Scan for the cell matching the given text and deliver its [X, Y] coordinate at center. 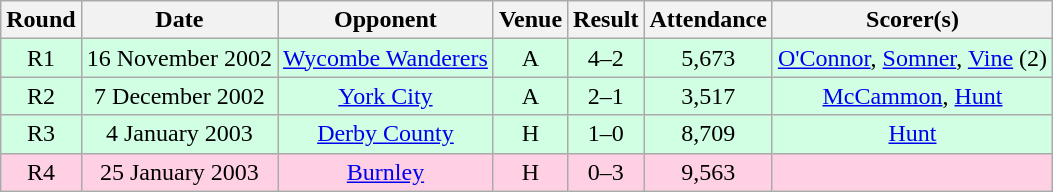
2–1 [606, 96]
4–2 [606, 58]
Derby County [386, 134]
R2 [41, 96]
5,673 [708, 58]
4 January 2003 [179, 134]
16 November 2002 [179, 58]
9,563 [708, 172]
Date [179, 20]
R1 [41, 58]
Attendance [708, 20]
O'Connor, Somner, Vine (2) [912, 58]
Wycombe Wanderers [386, 58]
York City [386, 96]
Hunt [912, 134]
R4 [41, 172]
Round [41, 20]
0–3 [606, 172]
R3 [41, 134]
3,517 [708, 96]
McCammon, Hunt [912, 96]
8,709 [708, 134]
1–0 [606, 134]
Venue [530, 20]
Scorer(s) [912, 20]
Burnley [386, 172]
Result [606, 20]
Opponent [386, 20]
25 January 2003 [179, 172]
7 December 2002 [179, 96]
